For the text-containing cell, return its midpoint in [x, y] coordinate format. 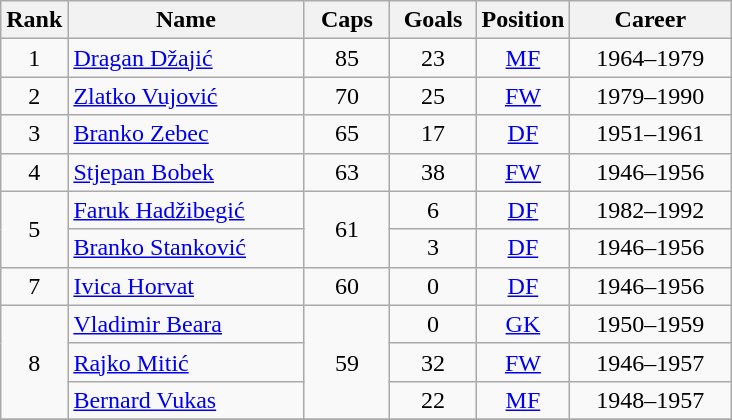
17 [433, 134]
Stjepan Bobek [186, 172]
2 [34, 96]
Name [186, 20]
85 [347, 58]
1950–1959 [650, 324]
GK [523, 324]
Branko Stanković [186, 248]
Rajko Mitić [186, 362]
Position [523, 20]
32 [433, 362]
22 [433, 400]
Caps [347, 20]
70 [347, 96]
1948–1957 [650, 400]
8 [34, 362]
1946–1957 [650, 362]
1 [34, 58]
60 [347, 286]
4 [34, 172]
Bernard Vukas [186, 400]
25 [433, 96]
Faruk Hadžibegić [186, 210]
Rank [34, 20]
1982–1992 [650, 210]
Zlatko Vujović [186, 96]
6 [433, 210]
1979–1990 [650, 96]
Ivica Horvat [186, 286]
59 [347, 362]
Dragan Džajić [186, 58]
65 [347, 134]
23 [433, 58]
61 [347, 229]
7 [34, 286]
1964–1979 [650, 58]
5 [34, 229]
63 [347, 172]
1951–1961 [650, 134]
Career [650, 20]
Branko Zebec [186, 134]
Vladimir Beara [186, 324]
Goals [433, 20]
38 [433, 172]
